Extract the (x, y) coordinate from the center of the cell holding the provided text.  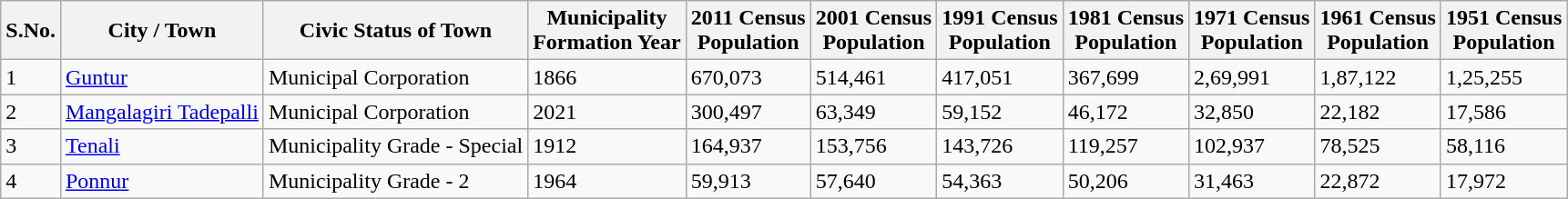
1,25,255 (1503, 77)
4 (31, 181)
31,463 (1252, 181)
143,726 (1000, 146)
119,257 (1125, 146)
Civic Status of Town (395, 31)
2 (31, 112)
Guntur (162, 77)
Municipality Grade - Special (395, 146)
58,116 (1503, 146)
63,349 (873, 112)
59,913 (748, 181)
Mangalagiri Tadepalli (162, 112)
514,461 (873, 77)
1964 (606, 181)
670,073 (748, 77)
1951 CensusPopulation (1503, 31)
Municipality Grade - 2 (395, 181)
Ponnur (162, 181)
2011 CensusPopulation (748, 31)
City / Town (162, 31)
Tenali (162, 146)
1866 (606, 77)
57,640 (873, 181)
1,87,122 (1378, 77)
1991 CensusPopulation (1000, 31)
1 (31, 77)
2021 (606, 112)
102,937 (1252, 146)
50,206 (1125, 181)
78,525 (1378, 146)
153,756 (873, 146)
417,051 (1000, 77)
17,586 (1503, 112)
22,182 (1378, 112)
1981 CensusPopulation (1125, 31)
S.No. (31, 31)
2,69,991 (1252, 77)
59,152 (1000, 112)
1961 CensusPopulation (1378, 31)
1971 CensusPopulation (1252, 31)
54,363 (1000, 181)
MunicipalityFormation Year (606, 31)
3 (31, 146)
1912 (606, 146)
17,972 (1503, 181)
367,699 (1125, 77)
2001 CensusPopulation (873, 31)
164,937 (748, 146)
32,850 (1252, 112)
22,872 (1378, 181)
46,172 (1125, 112)
300,497 (748, 112)
